Output the [x, y] coordinate of the center of the cell containing the given text.  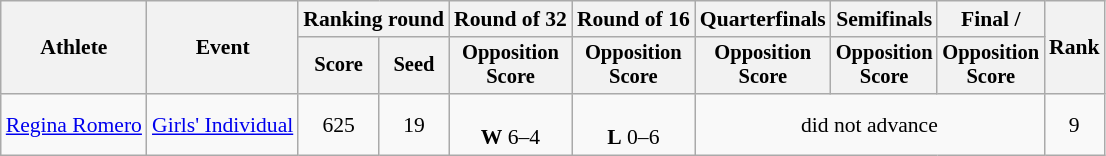
W 6–4 [510, 124]
Round of 16 [634, 19]
Girls' Individual [222, 124]
L 0–6 [634, 124]
Final / [990, 19]
Athlete [74, 48]
did not advance [870, 124]
19 [414, 124]
Quarterfinals [763, 19]
625 [338, 124]
Regina Romero [74, 124]
Seed [414, 66]
Score [338, 66]
Semifinals [884, 19]
Ranking round [374, 19]
9 [1074, 124]
Round of 32 [510, 19]
Event [222, 48]
Rank [1074, 48]
